Find where the given text appears and provide that cell's center as (x, y) coordinate. 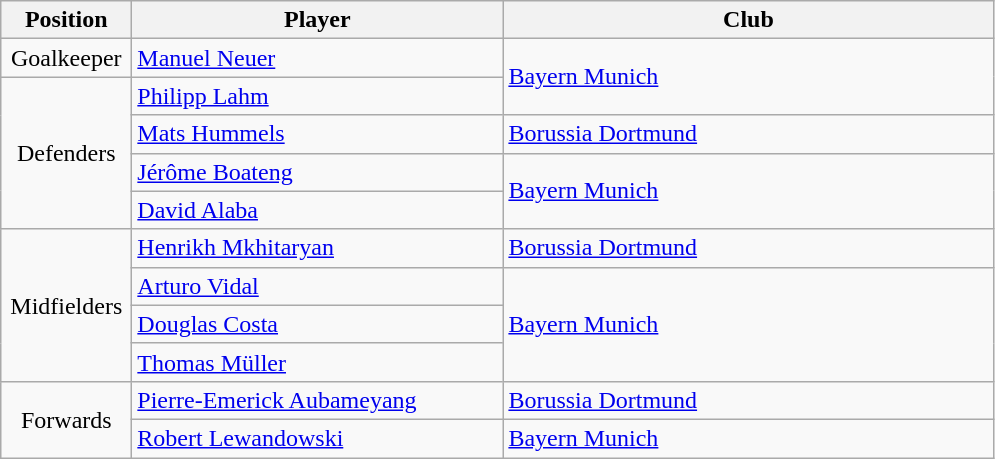
Robert Lewandowski (318, 438)
Philipp Lahm (318, 96)
Position (66, 20)
Thomas Müller (318, 362)
Henrikh Mkhitaryan (318, 248)
Club (748, 20)
Jérôme Boateng (318, 172)
Forwards (66, 419)
Midfielders (66, 305)
Pierre-Emerick Aubameyang (318, 400)
Arturo Vidal (318, 286)
David Alaba (318, 210)
Player (318, 20)
Manuel Neuer (318, 58)
Defenders (66, 153)
Douglas Costa (318, 324)
Goalkeeper (66, 58)
Mats Hummels (318, 134)
